Capture the cell that displays the provided text and extract its (x, y) central coordinate. 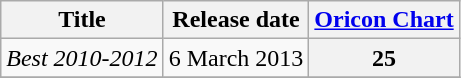
6 March 2013 (236, 58)
25 (384, 58)
Release date (236, 20)
Title (82, 20)
Oricon Chart (384, 20)
Best 2010-2012 (82, 58)
